Return (x, y) of the center of cell containing provided text 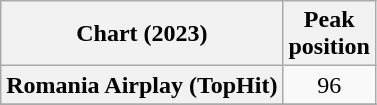
Peakposition (329, 34)
Chart (2023) (142, 34)
Romania Airplay (TopHit) (142, 85)
96 (329, 85)
